Locate the cell with the specified text and output its (X, Y) center coordinate. 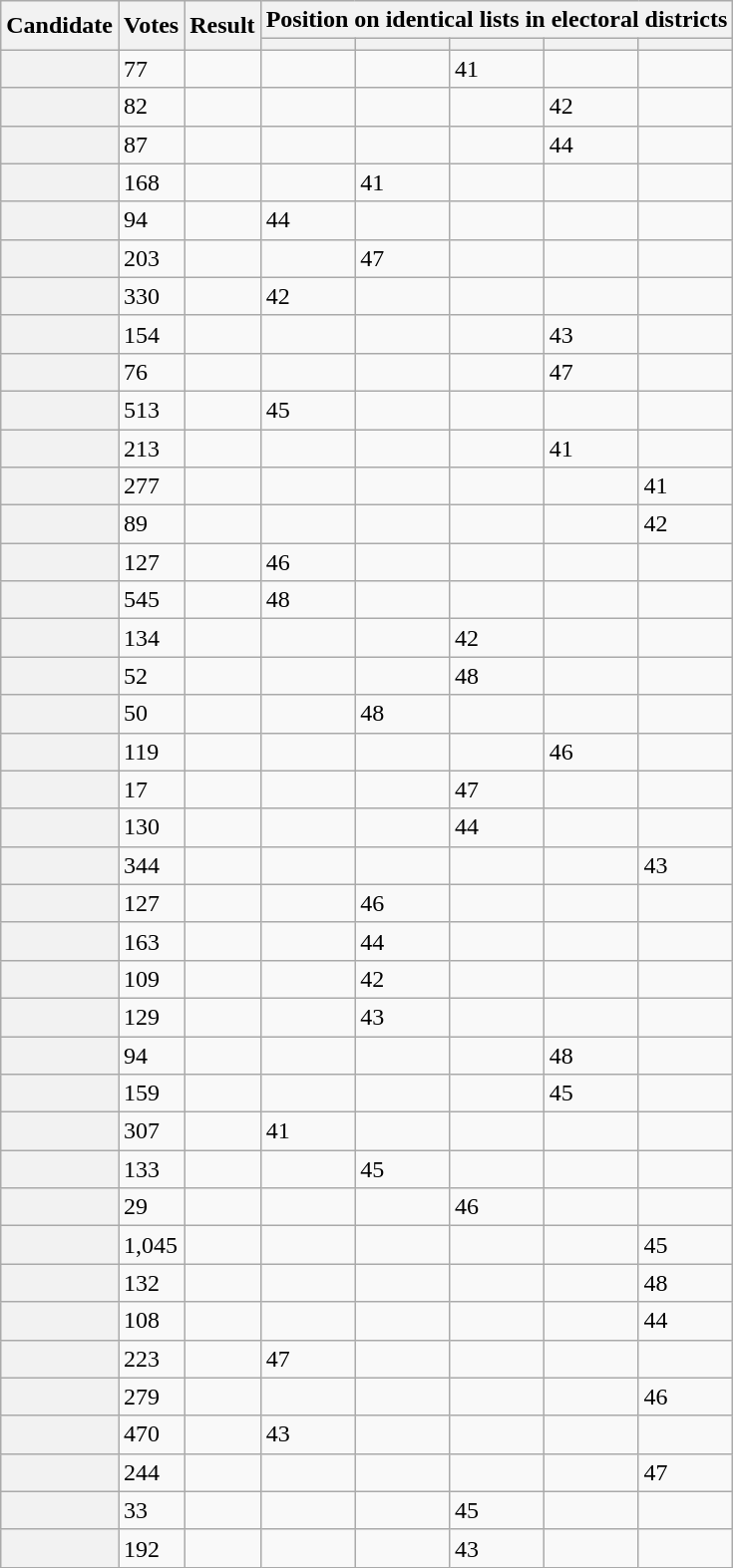
159 (151, 1094)
89 (151, 524)
213 (151, 448)
154 (151, 334)
1,045 (151, 1245)
50 (151, 714)
130 (151, 827)
82 (151, 107)
203 (151, 258)
132 (151, 1283)
513 (151, 410)
87 (151, 145)
Votes (151, 26)
277 (151, 486)
29 (151, 1207)
33 (151, 1510)
470 (151, 1434)
168 (151, 182)
545 (151, 600)
279 (151, 1397)
344 (151, 865)
307 (151, 1131)
223 (151, 1359)
77 (151, 69)
129 (151, 1017)
17 (151, 789)
133 (151, 1169)
Position on identical lists in electoral districts (497, 20)
192 (151, 1548)
119 (151, 752)
52 (151, 676)
76 (151, 372)
109 (151, 979)
134 (151, 638)
108 (151, 1321)
163 (151, 941)
330 (151, 296)
Result (222, 26)
244 (151, 1472)
Candidate (60, 26)
